Output the (X, Y) coordinate of the center of the cell containing the given text.  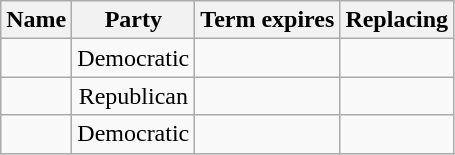
Republican (134, 96)
Name (36, 20)
Replacing (397, 20)
Term expires (268, 20)
Party (134, 20)
